Output the (X, Y) coordinate of the center of the cell containing the given text.  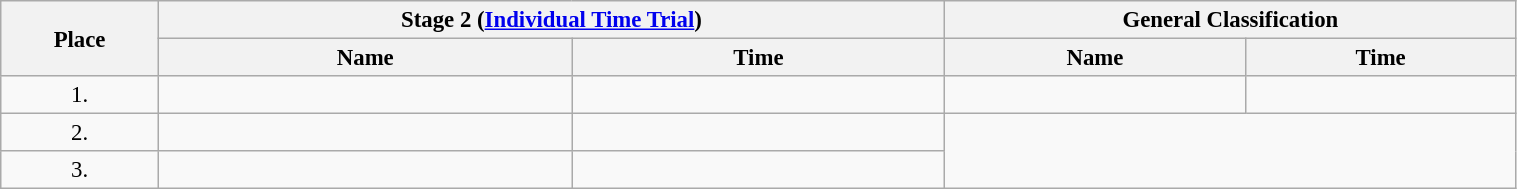
General Classification (1230, 20)
2. (80, 133)
Place (80, 38)
3. (80, 170)
1. (80, 95)
Stage 2 (Individual Time Trial) (551, 20)
